Return the (X, Y) coordinate for the center point of the cell that contains the specified text.  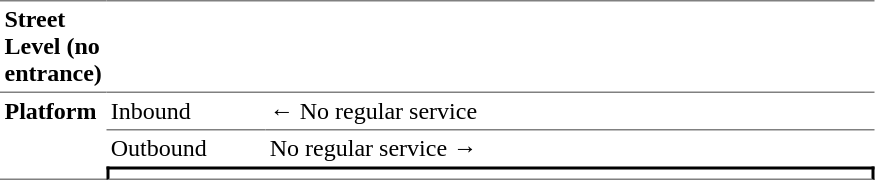
← No regular service (570, 112)
Outbound (186, 148)
Platform (53, 136)
Street Level (no entrance) (53, 46)
No regular service → (570, 148)
Inbound (186, 112)
